Return [X, Y] of the center of cell containing provided text 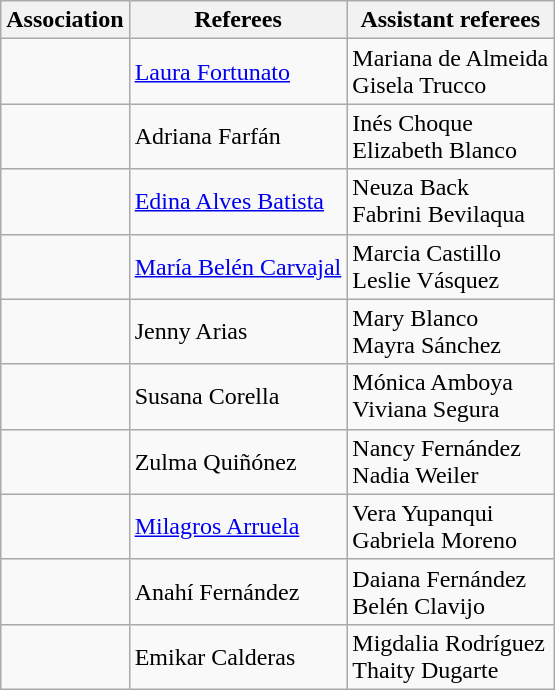
Laura Fortunato [238, 72]
Adriana Farfán [238, 136]
Mónica AmboyaViviana Segura [450, 396]
Emikar Calderas [238, 656]
Jenny Arias [238, 332]
Migdalia RodríguezThaity Dugarte [450, 656]
María Belén Carvajal [238, 266]
Susana Corella [238, 396]
Mary BlancoMayra Sánchez [450, 332]
Nancy FernándezNadia Weiler [450, 462]
Inés ChoqueElizabeth Blanco [450, 136]
Assistant referees [450, 20]
Marcia CastilloLeslie Vásquez [450, 266]
Vera YupanquiGabriela Moreno [450, 526]
Mariana de AlmeidaGisela Trucco [450, 72]
Milagros Arruela [238, 526]
Anahí Fernández [238, 592]
Zulma Quiñónez [238, 462]
Neuza BackFabrini Bevilaqua [450, 202]
Referees [238, 20]
Association [65, 20]
Daiana FernándezBelén Clavijo [450, 592]
Edina Alves Batista [238, 202]
